Extract the [X, Y] coordinate from the center of the cell holding the provided text.  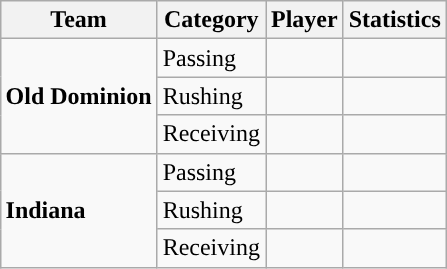
Player [305, 20]
Old Dominion [78, 96]
Category [211, 20]
Indiana [78, 210]
Team [78, 20]
Statistics [394, 20]
